From the cell containing the given text, extract its center point as (x, y) coordinate. 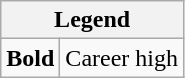
Legend (92, 20)
Career high (122, 58)
Bold (30, 58)
